Scan for the cell matching the given text and deliver its (X, Y) coordinate at center. 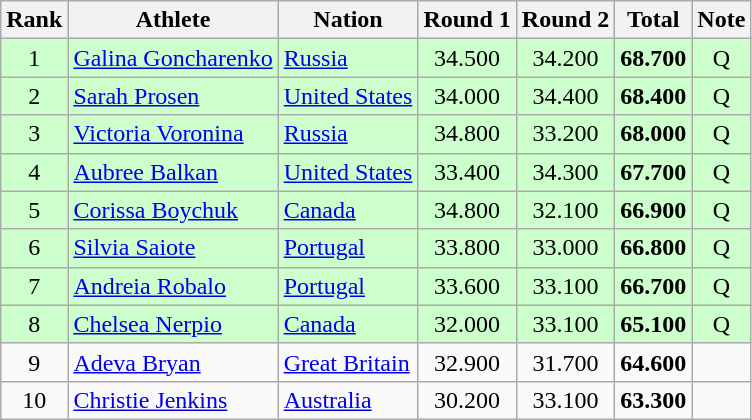
9 (34, 362)
33.600 (467, 286)
66.800 (654, 248)
Andreia Robalo (173, 286)
6 (34, 248)
7 (34, 286)
68.000 (654, 134)
Silvia Saiote (173, 248)
68.700 (654, 58)
33.800 (467, 248)
Chelsea Nerpio (173, 324)
Aubree Balkan (173, 172)
32.000 (467, 324)
4 (34, 172)
34.200 (565, 58)
Great Britain (348, 362)
32.100 (565, 210)
Athlete (173, 20)
10 (34, 400)
31.700 (565, 362)
34.300 (565, 172)
2 (34, 96)
8 (34, 324)
32.900 (467, 362)
Total (654, 20)
Round 1 (467, 20)
Sarah Prosen (173, 96)
67.700 (654, 172)
33.400 (467, 172)
3 (34, 134)
33.200 (565, 134)
66.900 (654, 210)
33.000 (565, 248)
1 (34, 58)
Australia (348, 400)
65.100 (654, 324)
63.300 (654, 400)
5 (34, 210)
34.400 (565, 96)
30.200 (467, 400)
Galina Goncharenko (173, 58)
Corissa Boychuk (173, 210)
Victoria Voronina (173, 134)
Round 2 (565, 20)
64.600 (654, 362)
66.700 (654, 286)
68.400 (654, 96)
34.500 (467, 58)
Rank (34, 20)
Note (722, 20)
Nation (348, 20)
Adeva Bryan (173, 362)
34.000 (467, 96)
Christie Jenkins (173, 400)
